Pinpoint the cell where the given text exists, returning its [X, Y] midpoint coordinate. 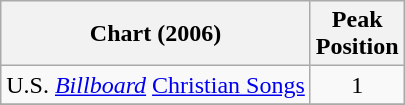
Peak Position [357, 34]
U.S. Billboard Christian Songs [156, 85]
1 [357, 85]
Chart (2006) [156, 34]
